Search for the cell housing the specified text and yield its (x, y) center coordinate. 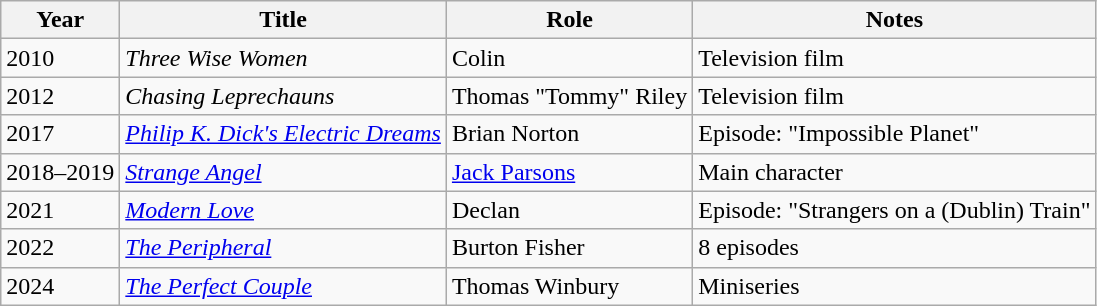
Burton Fisher (569, 248)
Episode: "Impossible Planet" (894, 134)
Modern Love (284, 210)
Philip K. Dick's Electric Dreams (284, 134)
2022 (60, 248)
Thomas "Tommy" Riley (569, 96)
2024 (60, 286)
The Peripheral (284, 248)
Brian Norton (569, 134)
Chasing Leprechauns (284, 96)
2021 (60, 210)
Episode: "Strangers on a (Dublin) Train" (894, 210)
Role (569, 20)
Three Wise Women (284, 58)
Title (284, 20)
Colin (569, 58)
Declan (569, 210)
8 episodes (894, 248)
Strange Angel (284, 172)
2018–2019 (60, 172)
Thomas Winbury (569, 286)
2010 (60, 58)
Main character (894, 172)
Miniseries (894, 286)
Year (60, 20)
2017 (60, 134)
Notes (894, 20)
2012 (60, 96)
Jack Parsons (569, 172)
The Perfect Couple (284, 286)
